Search for the cell housing the specified text and yield its [X, Y] center coordinate. 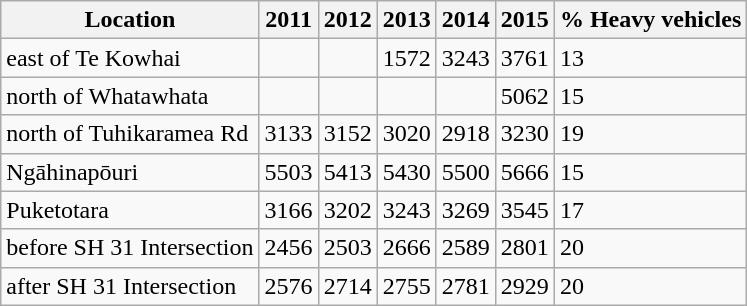
3166 [288, 210]
1572 [406, 58]
2012 [348, 20]
3230 [524, 134]
3152 [348, 134]
east of Te Kowhai [130, 58]
3202 [348, 210]
3545 [524, 210]
Location [130, 20]
Ngāhinapōuri [130, 172]
5430 [406, 172]
19 [650, 134]
5062 [524, 96]
3761 [524, 58]
5500 [466, 172]
2503 [348, 248]
2929 [524, 286]
17 [650, 210]
2666 [406, 248]
Puketotara [130, 210]
5413 [348, 172]
3133 [288, 134]
north of Tuhikaramea Rd [130, 134]
2801 [524, 248]
north of Whatawhata [130, 96]
before SH 31 Intersection [130, 248]
2576 [288, 286]
5666 [524, 172]
after SH 31 Intersection [130, 286]
3269 [466, 210]
2755 [406, 286]
2456 [288, 248]
5503 [288, 172]
13 [650, 58]
% Heavy vehicles [650, 20]
2589 [466, 248]
2011 [288, 20]
2918 [466, 134]
3020 [406, 134]
2781 [466, 286]
2013 [406, 20]
2014 [466, 20]
2015 [524, 20]
2714 [348, 286]
